Output the [X, Y] coordinate of the center of the cell containing the given text.  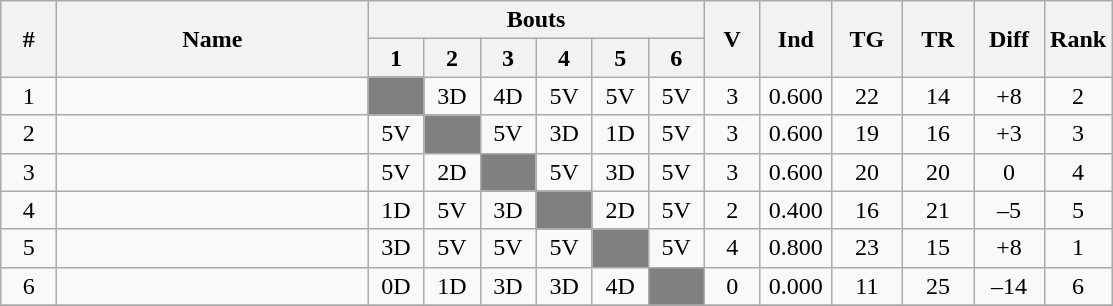
0.000 [796, 286]
22 [866, 96]
TG [866, 39]
Ind [796, 39]
Bouts [536, 20]
19 [866, 134]
0.800 [796, 248]
14 [938, 96]
11 [866, 286]
V [732, 39]
25 [938, 286]
TR [938, 39]
0D [396, 286]
23 [866, 248]
+3 [1010, 134]
Diff [1010, 39]
Name [212, 39]
15 [938, 248]
0.400 [796, 210]
–5 [1010, 210]
–14 [1010, 286]
Rank [1078, 39]
21 [938, 210]
# [29, 39]
